Return the [x, y] coordinate for the center point of the cell that contains the specified text.  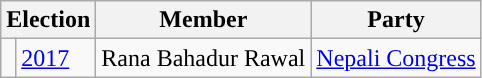
Nepali Congress [396, 58]
Party [396, 20]
Election [48, 20]
Rana Bahadur Rawal [204, 58]
Member [204, 20]
2017 [56, 58]
